Provide the [X, Y] coordinate of the cell's center where the given text is located.  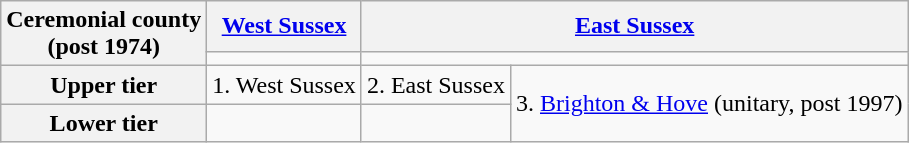
Upper tier [104, 85]
East Sussex [634, 26]
West Sussex [284, 26]
Lower tier [104, 123]
2. East Sussex [436, 85]
1. West Sussex [284, 85]
Ceremonial county(post 1974) [104, 34]
3. Brighton & Hove (unitary, post 1997) [708, 104]
